Capture the cell that displays the provided text and extract its (x, y) central coordinate. 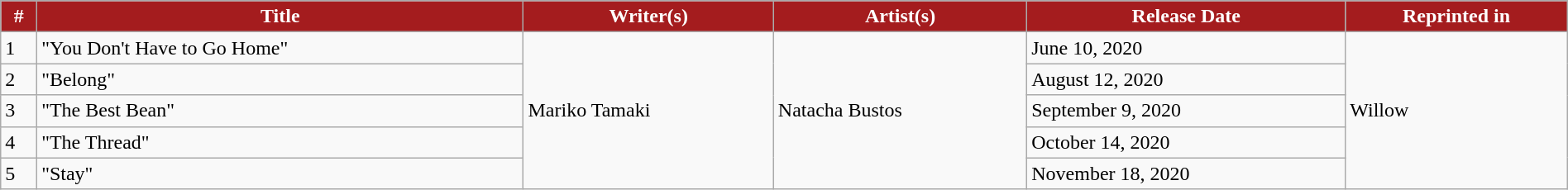
Natacha Bustos (900, 111)
June 10, 2020 (1186, 48)
1 (19, 48)
# (19, 17)
4 (19, 142)
September 9, 2020 (1186, 111)
"Stay" (280, 173)
Title (280, 17)
Artist(s) (900, 17)
Mariko Tamaki (648, 111)
"You Don't Have to Go Home" (280, 48)
Writer(s) (648, 17)
Reprinted in (1456, 17)
"The Thread" (280, 142)
5 (19, 173)
2 (19, 79)
"Belong" (280, 79)
Release Date (1186, 17)
August 12, 2020 (1186, 79)
Willow (1456, 111)
3 (19, 111)
"The Best Bean" (280, 111)
November 18, 2020 (1186, 173)
October 14, 2020 (1186, 142)
